Return [x, y] of the center of cell containing provided text 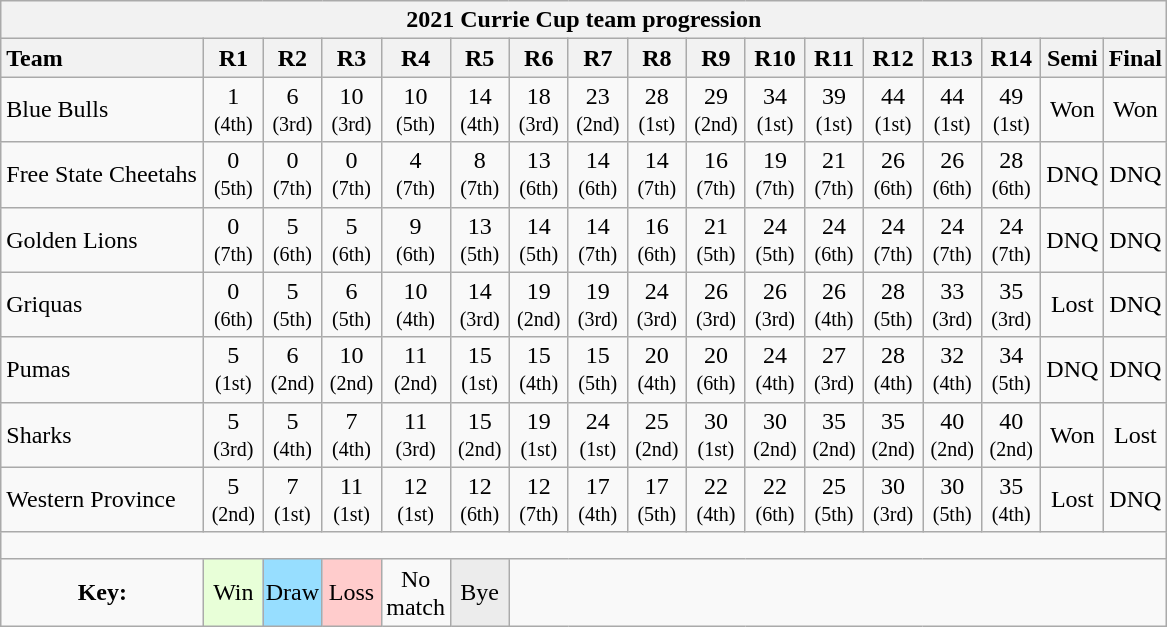
18 (3rd) [538, 110]
6 (3rd) [292, 110]
19 (7th) [774, 174]
10 (5th) [416, 110]
R11 [834, 58]
R12 [894, 58]
0 (5th) [234, 174]
2021 Currie Cup team progression [584, 20]
8 (7th) [480, 174]
Bye [480, 592]
28 (6th) [1012, 174]
27 (3rd) [834, 370]
20 (4th) [656, 370]
30 (5th) [952, 500]
Draw [292, 592]
16 (7th) [716, 174]
20 (6th) [716, 370]
14 (3rd) [480, 304]
10 (4th) [416, 304]
5 (5th) [292, 304]
24 (4th) [774, 370]
30 (2nd) [774, 434]
No match [416, 592]
11 (1st) [352, 500]
13 (5th) [480, 240]
11 (3rd) [416, 434]
28 (5th) [894, 304]
5 (3rd) [234, 434]
R9 [716, 58]
Key: [102, 592]
16 (6th) [656, 240]
35 (3rd) [1012, 304]
19 (2nd) [538, 304]
17 (5th) [656, 500]
Free State Cheetahs [102, 174]
Pumas [102, 370]
12 (1st) [416, 500]
Team [102, 58]
24 (1st) [598, 434]
Sharks [102, 434]
22 (6th) [774, 500]
R8 [656, 58]
35 (4th) [1012, 500]
R1 [234, 58]
30 (3rd) [894, 500]
24 (5th) [774, 240]
7 (1st) [292, 500]
Semi [1072, 58]
Blue Bulls [102, 110]
34 (5th) [1012, 370]
5 (4th) [292, 434]
33 (3rd) [952, 304]
R13 [952, 58]
17 (4th) [598, 500]
5 (2nd) [234, 500]
30 (1st) [716, 434]
26 (4th) [834, 304]
R5 [480, 58]
24 (3rd) [656, 304]
34 (1st) [774, 110]
R6 [538, 58]
5 (1st) [234, 370]
R2 [292, 58]
Final [1136, 58]
6 (5th) [352, 304]
Western Province [102, 500]
R7 [598, 58]
29 (2nd) [716, 110]
28 (1st) [656, 110]
13 (6th) [538, 174]
24 (6th) [834, 240]
9 (6th) [416, 240]
Loss [352, 592]
R10 [774, 58]
Win [234, 592]
12 (6th) [480, 500]
25 (2nd) [656, 434]
14 (6th) [598, 174]
7 (4th) [352, 434]
14 (4th) [480, 110]
21 (7th) [834, 174]
19 (1st) [538, 434]
23 (2nd) [598, 110]
22 (4th) [716, 500]
R3 [352, 58]
6 (2nd) [292, 370]
15 (4th) [538, 370]
R4 [416, 58]
15 (2nd) [480, 434]
14 (5th) [538, 240]
0 (6th) [234, 304]
32 (4th) [952, 370]
10 (2nd) [352, 370]
11 (2nd) [416, 370]
R14 [1012, 58]
15 (1st) [480, 370]
4 (7th) [416, 174]
12 (7th) [538, 500]
39 (1st) [834, 110]
49 (1st) [1012, 110]
21 (5th) [716, 240]
Golden Lions [102, 240]
15 (5th) [598, 370]
19 (3rd) [598, 304]
1 (4th) [234, 110]
28 (4th) [894, 370]
Griquas [102, 304]
25 (5th) [834, 500]
10 (3rd) [352, 110]
